Find where the given text appears and provide that cell's center as (x, y) coordinate. 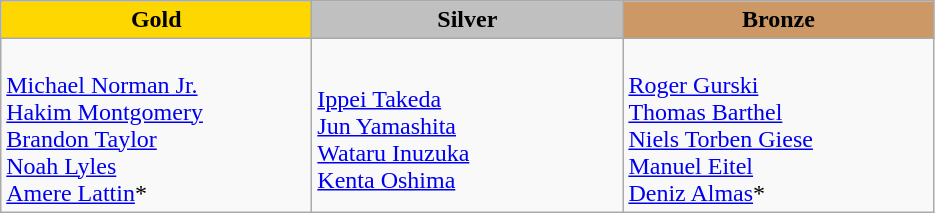
Michael Norman Jr.Hakim MontgomeryBrandon TaylorNoah LylesAmere Lattin* (156, 126)
Gold (156, 20)
Silver (468, 20)
Bronze (778, 20)
Ippei TakedaJun YamashitaWataru InuzukaKenta Oshima (468, 126)
Roger GurskiThomas BarthelNiels Torben GieseManuel EitelDeniz Almas* (778, 126)
